Find where the given text appears and provide that cell's center as [X, Y] coordinate. 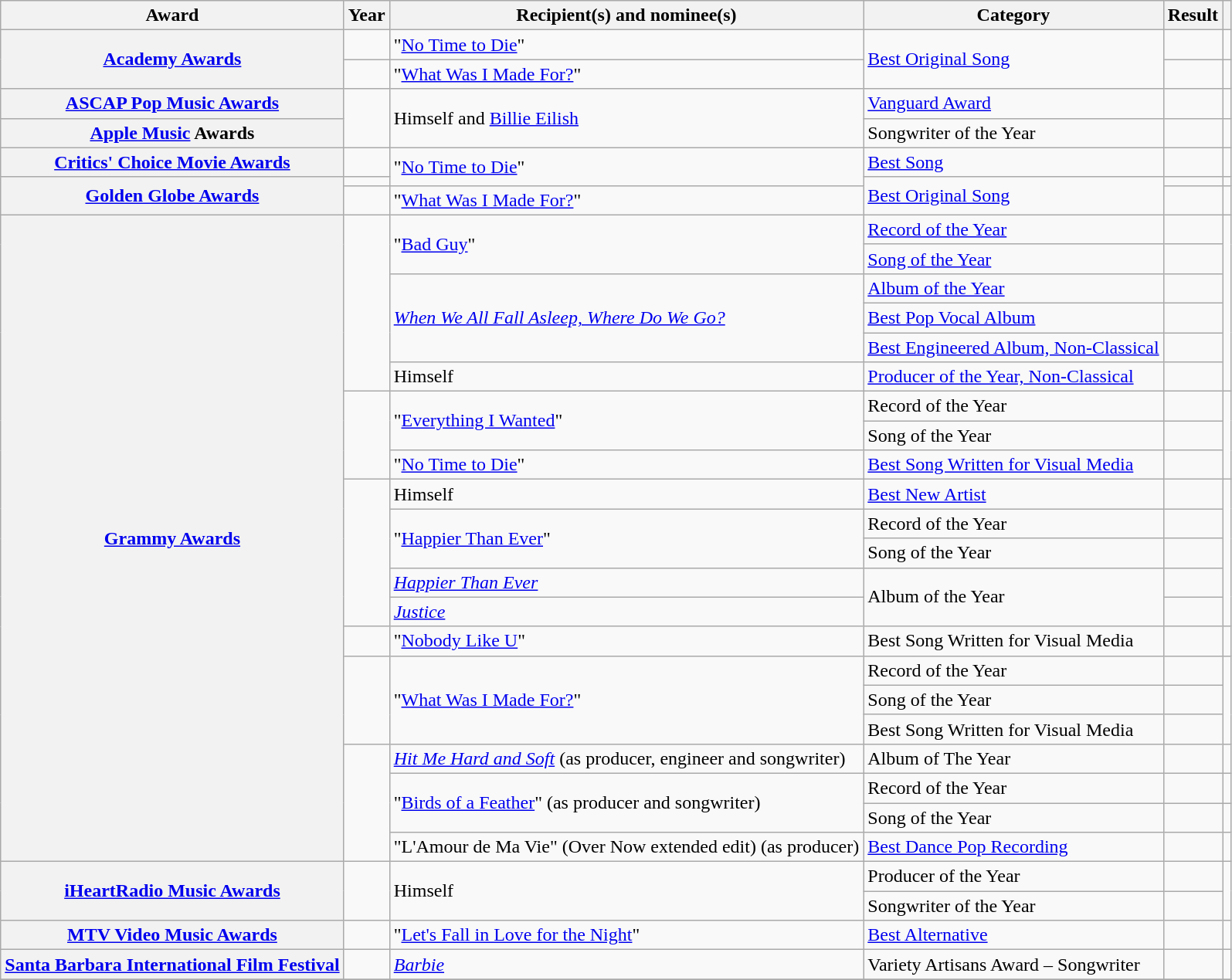
Vanguard Award [1013, 103]
Best Alternative [1013, 935]
ASCAP Pop Music Awards [172, 103]
Hit Me Hard and Soft (as producer, engineer and songwriter) [626, 758]
Justice [626, 612]
"Birds of a Feather" (as producer and songwriter) [626, 802]
Recipient(s) and nominee(s) [626, 15]
Golden Globe Awards [172, 196]
Result [1193, 15]
"Let's Fall in Love for the Night" [626, 935]
Award [172, 15]
"L'Amour de Ma Vie" (Over Now extended edit) (as producer) [626, 847]
Best Song [1013, 162]
"Everything I Wanted" [626, 421]
Santa Barbara International Film Festival [172, 965]
Producer of the Year [1013, 877]
Apple Music Awards [172, 133]
Himself and Billie Eilish [626, 118]
Best New Artist [1013, 494]
Barbie [626, 965]
Category [1013, 15]
MTV Video Music Awards [172, 935]
Best Pop Vocal Album [1013, 317]
When We All Fall Asleep, Where Do We Go? [626, 317]
Happier Than Ever [626, 582]
Producer of the Year, Non-Classical [1013, 377]
Year [366, 15]
Best Dance Pop Recording [1013, 847]
iHeartRadio Music Awards [172, 891]
"Bad Guy" [626, 244]
"Nobody Like U" [626, 641]
Critics' Choice Movie Awards [172, 162]
Variety Artisans Award – Songwriter [1013, 965]
Best Engineered Album, Non-Classical [1013, 347]
Grammy Awards [172, 537]
Album of The Year [1013, 758]
Academy Awards [172, 59]
"Happier Than Ever" [626, 538]
